Return the (X, Y) coordinate for the center point of the cell that contains the specified text.  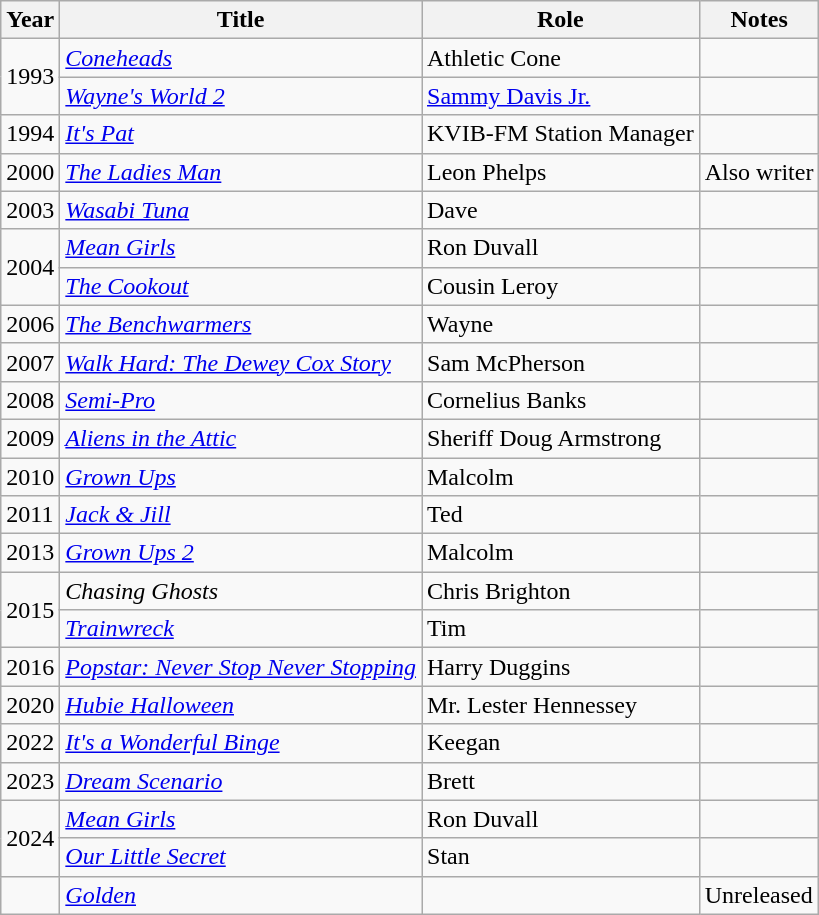
Notes (759, 20)
Hubie Halloween (241, 705)
2011 (30, 515)
Aliens in the Attic (241, 438)
Sammy Davis Jr. (561, 96)
Dave (561, 210)
2022 (30, 743)
Grown Ups 2 (241, 553)
2006 (30, 324)
2020 (30, 705)
KVIB-FM Station Manager (561, 134)
Wasabi Tuna (241, 210)
The Benchwarmers (241, 324)
1993 (30, 77)
Jack & Jill (241, 515)
It's a Wonderful Binge (241, 743)
Grown Ups (241, 477)
Role (561, 20)
Cousin Leroy (561, 286)
2003 (30, 210)
1994 (30, 134)
2004 (30, 267)
Chasing Ghosts (241, 591)
Harry Duggins (561, 667)
Athletic Cone (561, 58)
Semi-Pro (241, 400)
Wayne (561, 324)
Wayne's World 2 (241, 96)
Stan (561, 857)
Ted (561, 515)
Trainwreck (241, 629)
Unreleased (759, 895)
Chris Brighton (561, 591)
2013 (30, 553)
Coneheads (241, 58)
2015 (30, 610)
2007 (30, 362)
Cornelius Banks (561, 400)
2016 (30, 667)
2008 (30, 400)
Tim (561, 629)
Golden (241, 895)
Sheriff Doug Armstrong (561, 438)
The Cookout (241, 286)
Walk Hard: The Dewey Cox Story (241, 362)
It's Pat (241, 134)
Also writer (759, 172)
2023 (30, 781)
The Ladies Man (241, 172)
Popstar: Never Stop Never Stopping (241, 667)
Keegan (561, 743)
Year (30, 20)
2010 (30, 477)
2000 (30, 172)
Title (241, 20)
Mr. Lester Hennessey (561, 705)
Leon Phelps (561, 172)
Our Little Secret (241, 857)
2024 (30, 838)
Sam McPherson (561, 362)
Dream Scenario (241, 781)
2009 (30, 438)
Brett (561, 781)
